Detect which cell encompasses the target text, then output its [x, y] center coordinate. 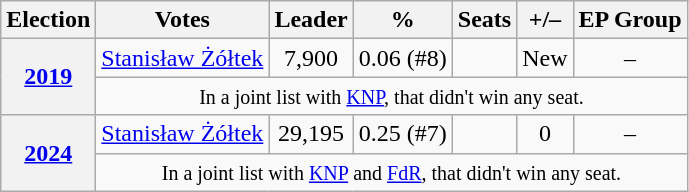
Votes [182, 20]
EP Group [630, 20]
In a joint list with KNP, that didn't win any seat. [392, 96]
2019 [48, 77]
New [545, 58]
In a joint list with KNP and FdR, that didn't win any seat. [392, 172]
Seats [484, 20]
0.06 (#8) [402, 58]
2024 [48, 153]
0 [545, 134]
0.25 (#7) [402, 134]
+/– [545, 20]
Leader [311, 20]
% [402, 20]
29,195 [311, 134]
7,900 [311, 58]
Election [48, 20]
